Determine the [X, Y] coordinate at the center of the cell enclosing the given text.  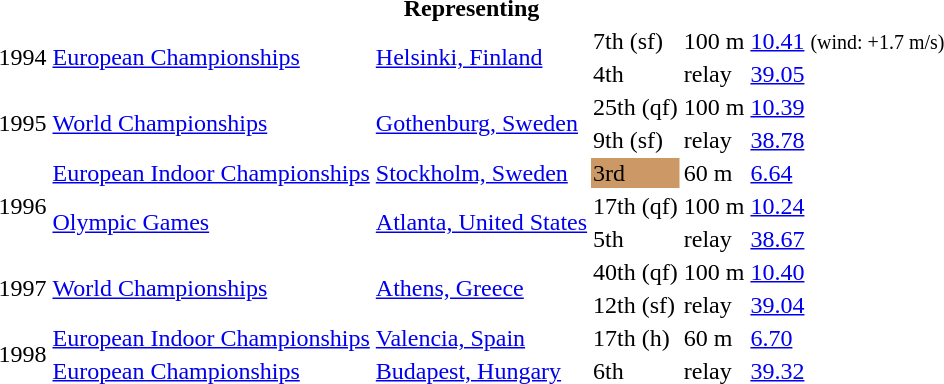
7th (sf) [636, 41]
5th [636, 239]
17th (h) [636, 338]
Helsinki, Finland [481, 58]
4th [636, 74]
40th (qf) [636, 272]
12th (sf) [636, 305]
25th (qf) [636, 107]
9th (sf) [636, 140]
Atlanta, United States [481, 222]
Athens, Greece [481, 288]
European Championships [211, 58]
Gothenburg, Sweden [481, 124]
17th (qf) [636, 206]
Stockholm, Sweden [481, 173]
3rd [636, 173]
Valencia, Spain [481, 338]
Olympic Games [211, 222]
